For the text-containing cell, return its midpoint in [x, y] coordinate format. 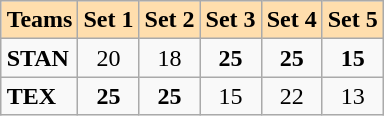
13 [352, 96]
Set 1 [108, 20]
STAN [40, 58]
20 [108, 58]
Set 3 [230, 20]
Set 5 [352, 20]
22 [292, 96]
TEX [40, 96]
18 [170, 58]
Set 2 [170, 20]
Set 4 [292, 20]
Teams [40, 20]
